Return [X, Y] of the center of cell containing provided text 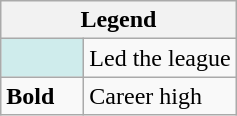
Career high [160, 96]
Legend [118, 20]
Led the league [160, 58]
Bold [42, 96]
